Return the (x, y) coordinate for the center point of the cell that contains the specified text.  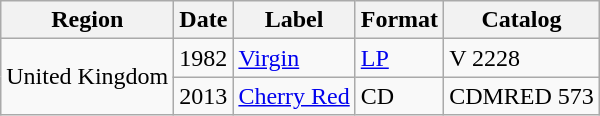
United Kingdom (88, 77)
Date (204, 20)
Catalog (522, 20)
Region (88, 20)
Label (294, 20)
2013 (204, 96)
CD (399, 96)
Format (399, 20)
V 2228 (522, 58)
CDMRED 573 (522, 96)
Virgin (294, 58)
Cherry Red (294, 96)
1982 (204, 58)
LP (399, 58)
